Provide the (X, Y) coordinate of the cell's center where the given text is located.  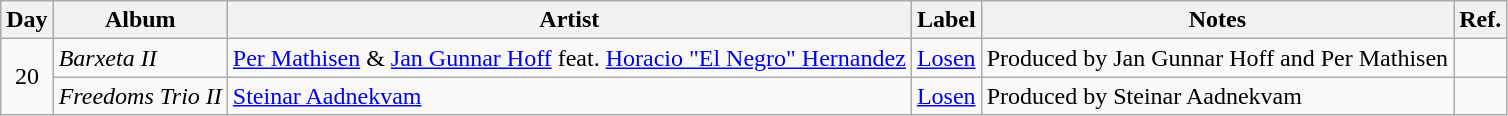
Album (140, 20)
Day (27, 20)
Artist (569, 20)
Ref. (1480, 20)
Produced by Jan Gunnar Hoff and Per Mathisen (1218, 58)
Steinar Aadnekvam (569, 96)
Produced by Steinar Aadnekvam (1218, 96)
Per Mathisen & Jan Gunnar Hoff feat. Horacio "El Negro" Hernandez (569, 58)
20 (27, 77)
Label (946, 20)
Freedoms Trio II (140, 96)
Barxeta II (140, 58)
Notes (1218, 20)
